Return [x, y] of the center of cell containing provided text 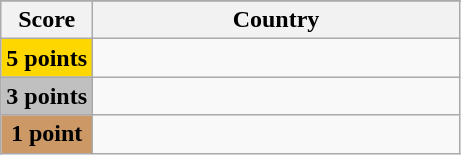
1 point [47, 134]
Score [47, 20]
3 points [47, 96]
Country [276, 20]
5 points [47, 58]
